For the text-containing cell, return its midpoint in (x, y) coordinate format. 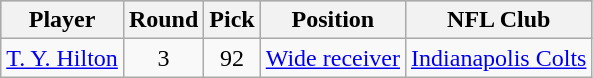
T. Y. Hilton (62, 58)
Player (62, 20)
Round (163, 20)
3 (163, 58)
NFL Club (499, 20)
Indianapolis Colts (499, 58)
Wide receiver (332, 58)
Pick (232, 20)
92 (232, 58)
Position (332, 20)
